Output the (X, Y) coordinate of the center of the cell containing the given text.  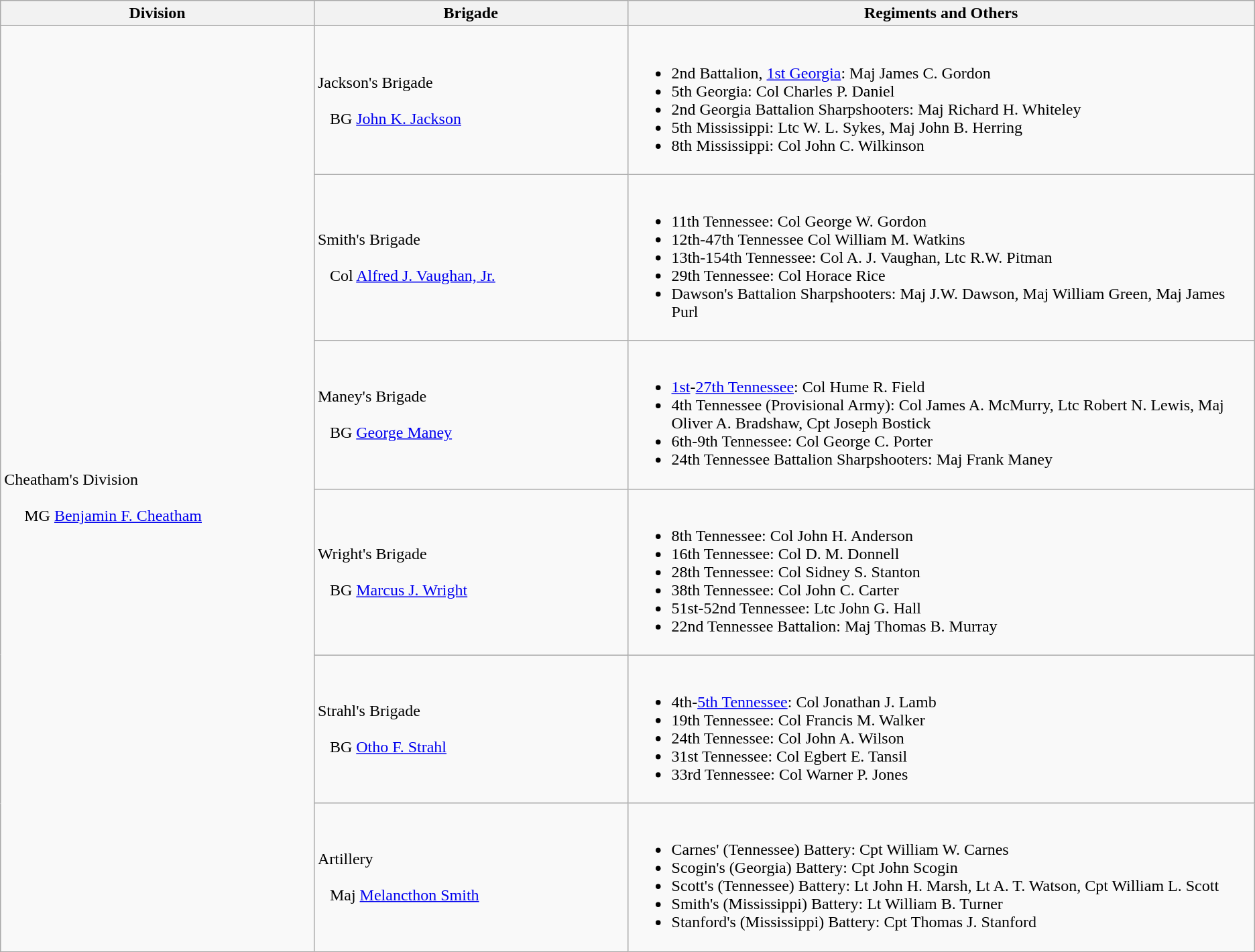
Strahl's Brigade BG Otho F. Strahl (471, 729)
Jackson's Brigade BG John K. Jackson (471, 101)
Artillery Maj Melancthon Smith (471, 877)
Division (158, 13)
Regiments and Others (941, 13)
Cheatham's Division MG Benjamin F. Cheatham (158, 489)
Maney's Brigade BG George Maney (471, 414)
Wright's Brigade BG Marcus J. Wright (471, 572)
Brigade (471, 13)
Smith's Brigade Col Alfred J. Vaughan, Jr. (471, 257)
